From the cell containing the given text, extract its center point as [X, Y] coordinate. 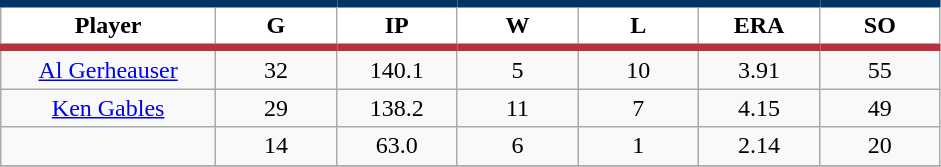
14 [276, 146]
5 [518, 68]
63.0 [396, 146]
L [638, 26]
138.2 [396, 108]
ERA [760, 26]
29 [276, 108]
1 [638, 146]
G [276, 26]
Player [108, 26]
4.15 [760, 108]
49 [880, 108]
Ken Gables [108, 108]
140.1 [396, 68]
20 [880, 146]
10 [638, 68]
11 [518, 108]
7 [638, 108]
32 [276, 68]
2.14 [760, 146]
SO [880, 26]
IP [396, 26]
55 [880, 68]
W [518, 26]
3.91 [760, 68]
6 [518, 146]
Al Gerheauser [108, 68]
